Locate the cell with the specified text and output its [x, y] center coordinate. 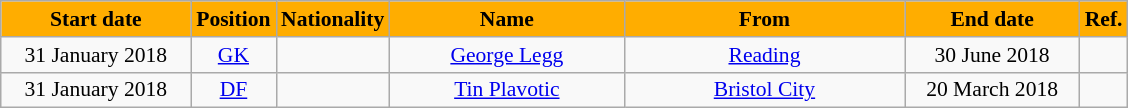
20 March 2018 [992, 90]
GK [234, 55]
From [764, 19]
30 June 2018 [992, 55]
Ref. [1104, 19]
George Legg [506, 55]
Position [234, 19]
Nationality [332, 19]
Tin Plavotic [506, 90]
Reading [764, 55]
DF [234, 90]
Bristol City [764, 90]
Name [506, 19]
End date [992, 19]
Start date [96, 19]
